Output the [X, Y] coordinate of the center of the cell containing the given text.  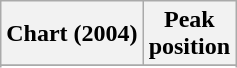
Peakposition [189, 34]
Chart (2004) [72, 34]
